Return (x, y) of the center of cell containing provided text 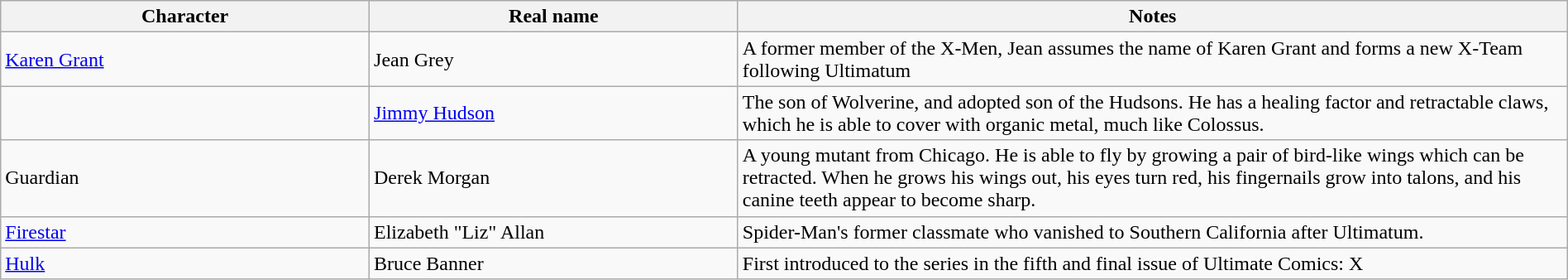
Firestar (185, 232)
Derek Morgan (554, 178)
Elizabeth "Liz" Allan (554, 232)
Spider-Man's former classmate who vanished to Southern California after Ultimatum. (1153, 232)
Hulk (185, 263)
Guardian (185, 178)
Karen Grant (185, 60)
Bruce Banner (554, 263)
A former member of the X-Men, Jean assumes the name of Karen Grant and forms a new X-Team following Ultimatum (1153, 60)
Real name (554, 17)
Character (185, 17)
Jean Grey (554, 60)
Notes (1153, 17)
First introduced to the series in the fifth and final issue of Ultimate Comics: X (1153, 263)
Jimmy Hudson (554, 113)
